Detect which cell encompasses the target text, then output its (x, y) center coordinate. 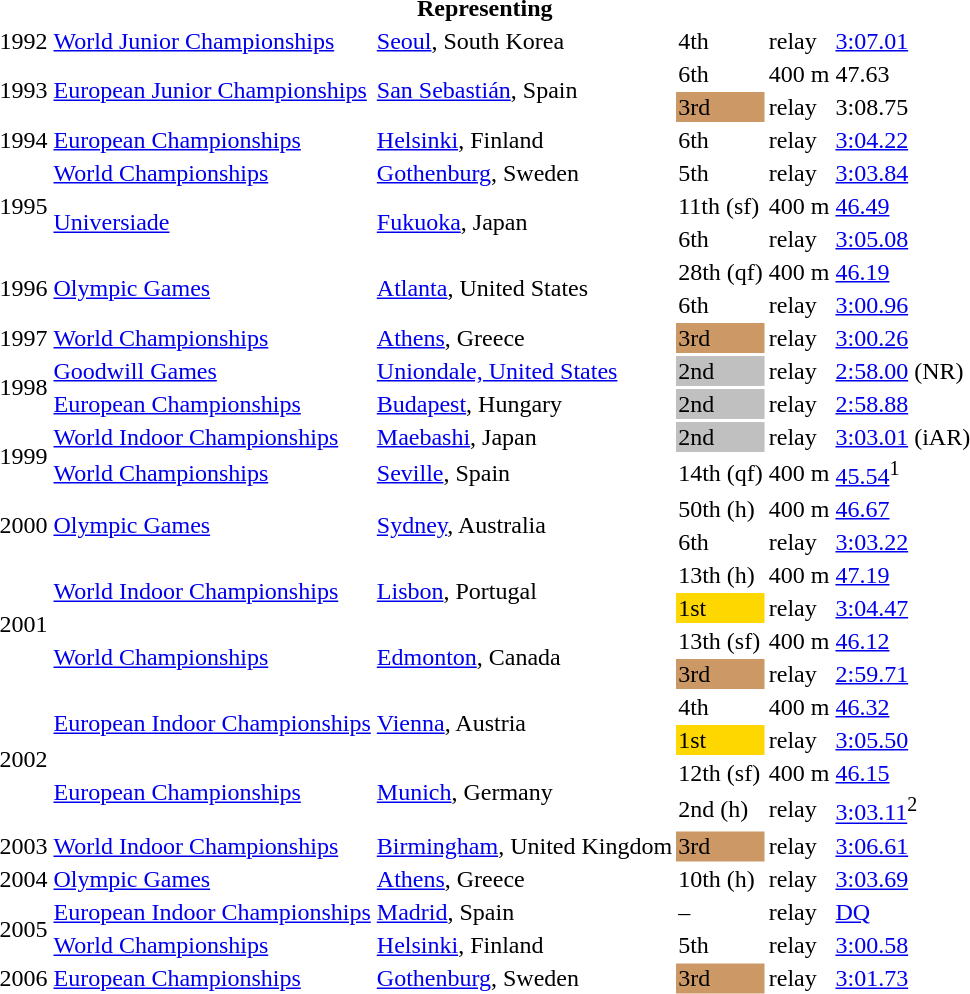
Universiade (212, 222)
Madrid, Spain (524, 912)
San Sebastián, Spain (524, 90)
Seoul, South Korea (524, 41)
50th (h) (721, 509)
11th (sf) (721, 206)
Seville, Spain (524, 473)
10th (h) (721, 879)
Goodwill Games (212, 371)
Munich, Germany (524, 792)
Fukuoka, Japan (524, 222)
Edmonton, Canada (524, 658)
Maebashi, Japan (524, 437)
Budapest, Hungary (524, 404)
13th (h) (721, 575)
Lisbon, Portugal (524, 592)
28th (qf) (721, 272)
– (721, 912)
12th (sf) (721, 773)
2nd (h) (721, 809)
Birmingham, United Kingdom (524, 846)
14th (qf) (721, 473)
13th (sf) (721, 641)
Uniondale, United States (524, 371)
Vienna, Austria (524, 724)
Sydney, Australia (524, 526)
European Junior Championships (212, 90)
World Junior Championships (212, 41)
Atlanta, United States (524, 288)
